Find where the given text appears and provide that cell's center as [x, y] coordinate. 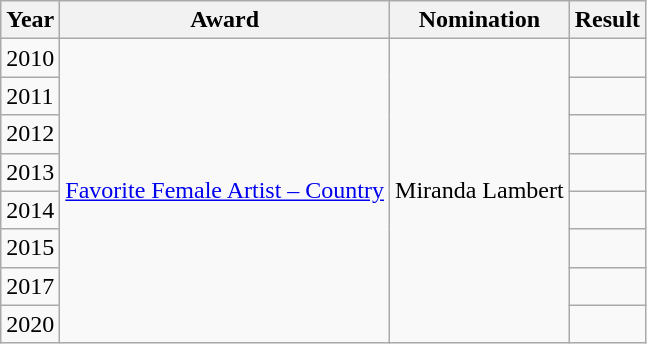
Award [225, 20]
2014 [30, 210]
Favorite Female Artist – Country [225, 191]
2011 [30, 96]
2017 [30, 286]
Result [607, 20]
Nomination [480, 20]
2015 [30, 248]
Miranda Lambert [480, 191]
Year [30, 20]
2012 [30, 134]
2010 [30, 58]
2013 [30, 172]
2020 [30, 324]
